Return (x, y) of the center of cell containing provided text 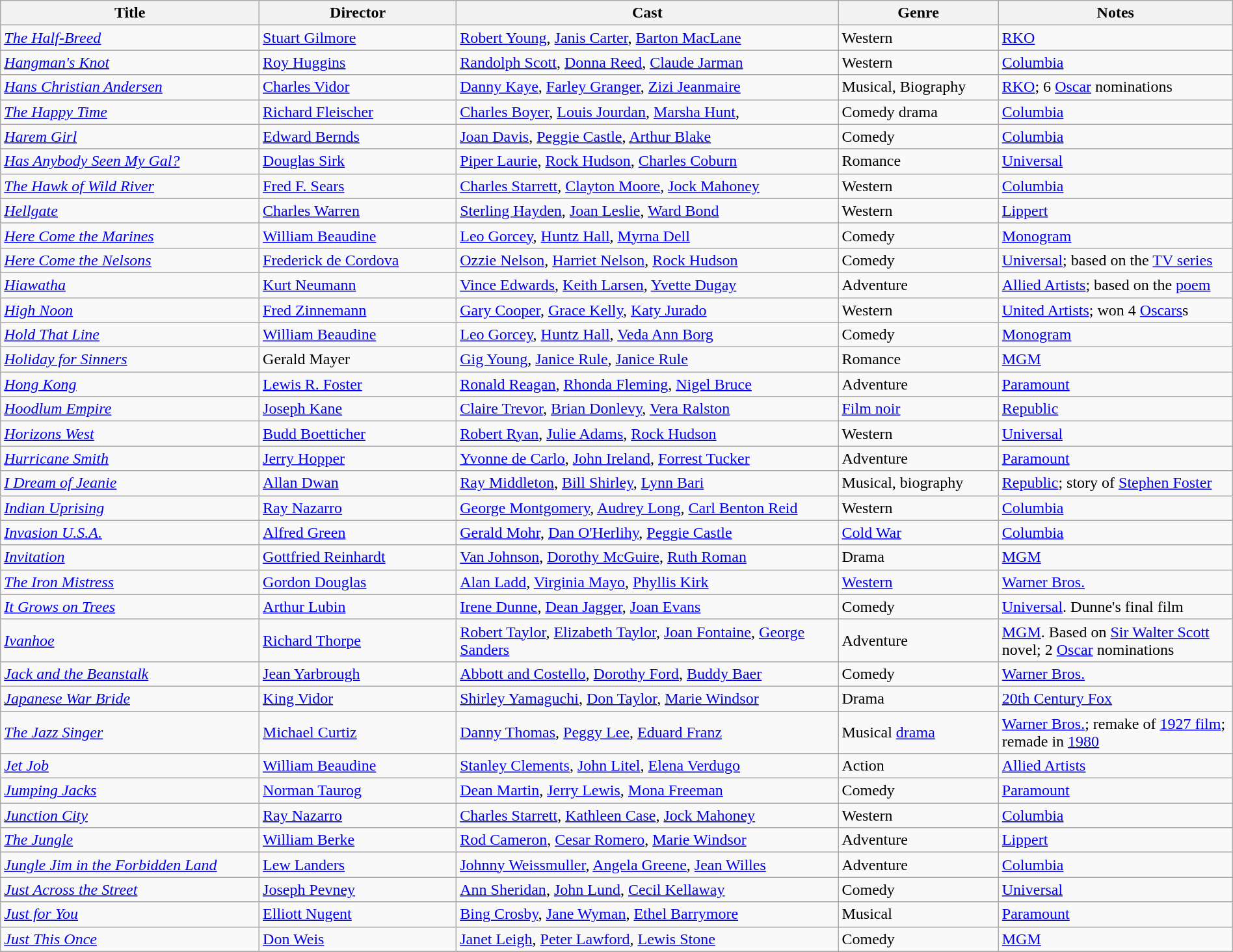
Hangman's Knot (130, 62)
Alfred Green (358, 533)
Action (918, 766)
Norman Taurog (358, 791)
Hans Christian Andersen (130, 87)
Edward Bernds (358, 137)
Charles Starrett, Kathleen Case, Jock Mahoney (648, 815)
The Hawk of Wild River (130, 186)
Invitation (130, 557)
Elliott Nugent (358, 914)
It Grows on Trees (130, 607)
Kurt Neumann (358, 285)
Bing Crosby, Jane Wyman, Ethel Barrymore (648, 914)
Irene Dunne, Dean Jagger, Joan Evans (648, 607)
Arthur Lubin (358, 607)
Hurricane Smith (130, 458)
Allan Dwan (358, 483)
Budd Boetticher (358, 434)
Here Come the Nelsons (130, 260)
The Happy Time (130, 112)
Hong Kong (130, 384)
Genre (918, 13)
Hoodlum Empire (130, 409)
Universal; based on the TV series (1115, 260)
Michael Curtiz (358, 732)
Randolph Scott, Donna Reed, Claude Jarman (648, 62)
The Jungle (130, 840)
Comedy drama (918, 112)
Roy Huggins (358, 62)
Leo Gorcey, Huntz Hall, Myrna Dell (648, 235)
Alan Ladd, Virginia Mayo, Phyllis Kirk (648, 582)
Indian Uprising (130, 508)
Just Across the Street (130, 890)
Charles Warren (358, 211)
Hellgate (130, 211)
Warner Bros.; remake of 1927 film; remade in 1980 (1115, 732)
Robert Taylor, Elizabeth Taylor, Joan Fontaine, George Sanders (648, 640)
Stanley Clements, John Litel, Elena Verdugo (648, 766)
Jerry Hopper (358, 458)
Joan Davis, Peggie Castle, Arthur Blake (648, 137)
Vince Edwards, Keith Larsen, Yvette Dugay (648, 285)
Musical drama (918, 732)
Universal. Dunne's final film (1115, 607)
Abbott and Costello, Dorothy Ford, Buddy Baer (648, 674)
Japanese War Bride (130, 698)
Just This Once (130, 939)
Ronald Reagan, Rhonda Fleming, Nigel Bruce (648, 384)
Ann Sheridan, John Lund, Cecil Kellaway (648, 890)
The Half-Breed (130, 38)
Dean Martin, Jerry Lewis, Mona Freeman (648, 791)
Republic; story of Stephen Foster (1115, 483)
Jack and the Beanstalk (130, 674)
I Dream of Jeanie (130, 483)
The Iron Mistress (130, 582)
High Noon (130, 310)
William Berke (358, 840)
Sterling Hayden, Joan Leslie, Ward Bond (648, 211)
Yvonne de Carlo, John Ireland, Forrest Tucker (648, 458)
United Artists; won 4 Oscarss (1115, 310)
Charles Starrett, Clayton Moore, Jock Mahoney (648, 186)
Danny Thomas, Peggy Lee, Eduard Franz (648, 732)
Charles Boyer, Louis Jourdan, Marsha Hunt, (648, 112)
Gordon Douglas (358, 582)
Shirley Yamaguchi, Don Taylor, Marie Windsor (648, 698)
Lewis R. Foster (358, 384)
Just for You (130, 914)
Leo Gorcey, Huntz Hall, Veda Ann Borg (648, 335)
Don Weis (358, 939)
Johnny Weissmuller, Angela Greene, Jean Willes (648, 865)
Charles Vidor (358, 87)
Gig Young, Janice Rule, Janice Rule (648, 360)
Cold War (918, 533)
Hold That Line (130, 335)
Ray Middleton, Bill Shirley, Lynn Bari (648, 483)
Janet Leigh, Peter Lawford, Lewis Stone (648, 939)
Has Anybody Seen My Gal? (130, 161)
Piper Laurie, Rock Hudson, Charles Coburn (648, 161)
Robert Ryan, Julie Adams, Rock Hudson (648, 434)
Joseph Kane (358, 409)
The Jazz Singer (130, 732)
Danny Kaye, Farley Granger, Zizi Jeanmaire (648, 87)
Title (130, 13)
Jean Yarbrough (358, 674)
Hiawatha (130, 285)
Junction City (130, 815)
Jungle Jim in the Forbidden Land (130, 865)
RKO; 6 Oscar nominations (1115, 87)
Director (358, 13)
Gary Cooper, Grace Kelly, Katy Jurado (648, 310)
Allied Artists (1115, 766)
Harem Girl (130, 137)
Gottfried Reinhardt (358, 557)
King Vidor (358, 698)
MGM. Based on Sir Walter Scott novel; 2 Oscar nominations (1115, 640)
Van Johnson, Dorothy McGuire, Ruth Roman (648, 557)
Horizons West (130, 434)
Ivanhoe (130, 640)
Gerald Mayer (358, 360)
Ozzie Nelson, Harriet Nelson, Rock Hudson (648, 260)
Musical, biography (918, 483)
George Montgomery, Audrey Long, Carl Benton Reid (648, 508)
Lew Landers (358, 865)
Stuart Gilmore (358, 38)
Invasion U.S.A. (130, 533)
Fred Zinnemann (358, 310)
Here Come the Marines (130, 235)
Frederick de Cordova (358, 260)
Film noir (918, 409)
Musical (918, 914)
Allied Artists; based on the poem (1115, 285)
Joseph Pevney (358, 890)
Gerald Mohr, Dan O'Herlihy, Peggie Castle (648, 533)
Richard Fleischer (358, 112)
Jet Job (130, 766)
Richard Thorpe (358, 640)
RKO (1115, 38)
Holiday for Sinners (130, 360)
Fred F. Sears (358, 186)
Musical, Biography (918, 87)
Republic (1115, 409)
20th Century Fox (1115, 698)
Douglas Sirk (358, 161)
Jumping Jacks (130, 791)
Cast (648, 13)
Robert Young, Janis Carter, Barton MacLane (648, 38)
Notes (1115, 13)
Claire Trevor, Brian Donlevy, Vera Ralston (648, 409)
Rod Cameron, Cesar Romero, Marie Windsor (648, 840)
